Return (x, y) of the center of cell containing provided text 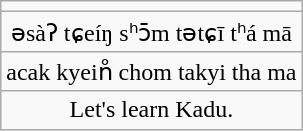
Let's learn Kadu. (152, 110)
acak kyein̊ chom takyi tha ma (152, 71)
əsàʔ tɕeíŋ sʰɔ̄m tətɕī tʰá mā (152, 32)
